Find where the given text appears and provide that cell's center as (X, Y) coordinate. 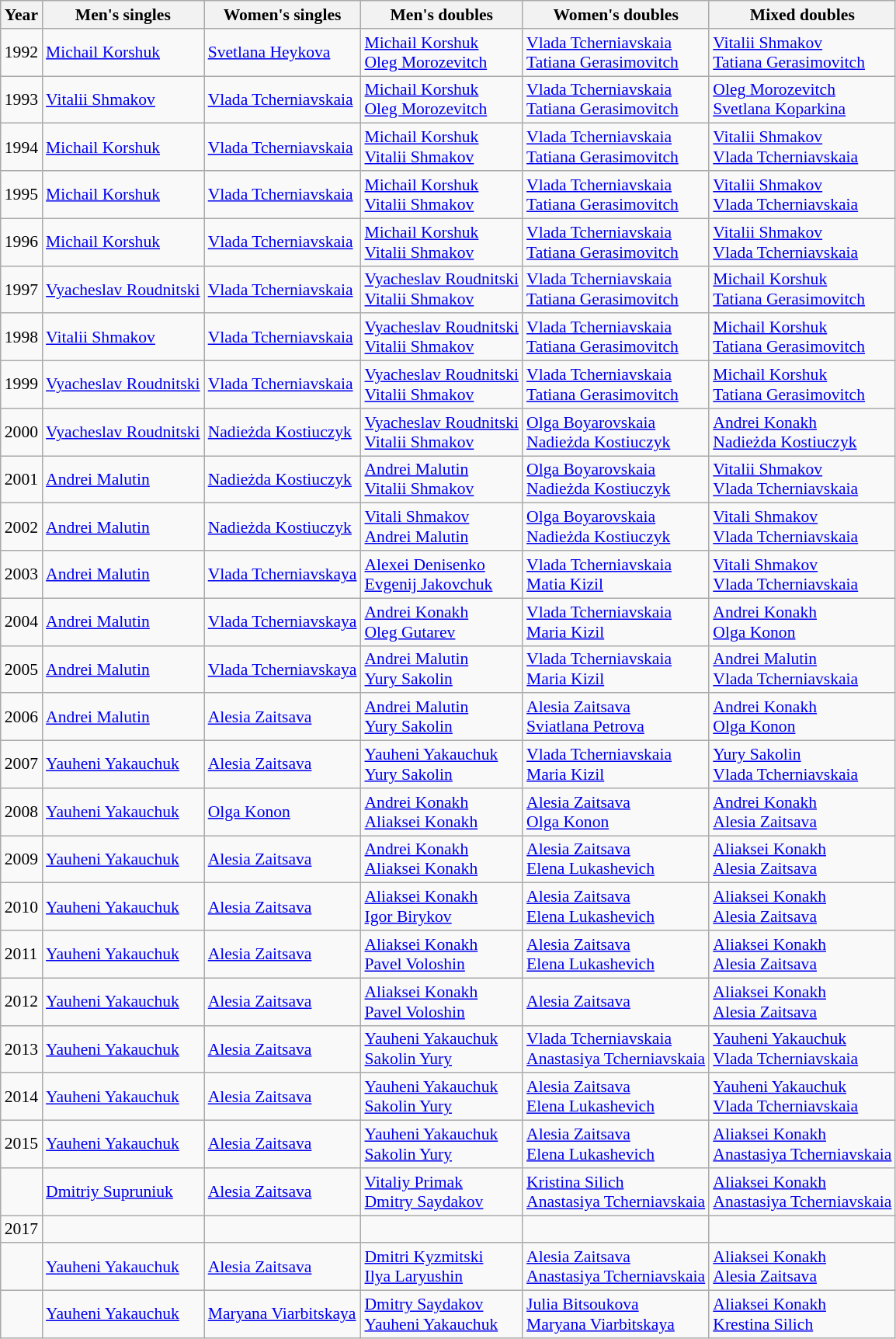
Andrei MalutinVlada Tcherniavskaia (802, 669)
Oleg MorozevitchSvetlana Koparkina (802, 99)
Andrei KonakhNadieżda Kostiuczyk (802, 432)
Kristina SilichAnastasiya Tcherniavskaia (616, 1191)
Vitali ShmakovAndrei Malutin (441, 527)
2000 (22, 432)
Alesia ZaitsavaSviatlana Petrova (616, 718)
2008 (22, 812)
Maryana Viarbitskaya (283, 1314)
Andrei KonakhOleg Gutarev (441, 621)
2002 (22, 527)
2009 (22, 859)
Yury SakolinVlada Tcherniavskaia (802, 764)
2011 (22, 954)
Year (22, 15)
1999 (22, 385)
2007 (22, 764)
Aliaksei KonakhIgor Birykov (441, 907)
Dmitriy Supruniuk (123, 1191)
2005 (22, 669)
Aliaksei KonakhKrestina Silich (802, 1314)
1994 (22, 148)
Vitalii ShmakovTatiana Gerasimovitch (802, 53)
2004 (22, 621)
Men's doubles (441, 15)
2017 (22, 1229)
Vlada TcherniavskaiaMatia Kizil (616, 575)
Vitaliy PrimakDmitry Saydakov (441, 1191)
2014 (22, 1097)
Dmitri KyzmitskiIlya Laryushin (441, 1268)
1997 (22, 289)
Svetlana Heykova (283, 53)
2006 (22, 718)
1992 (22, 53)
2015 (22, 1145)
Andrei KonakhAlesia Zaitsava (802, 812)
Women's doubles (616, 15)
Mixed doubles (802, 15)
2003 (22, 575)
Julia BitsoukovaMaryana Viarbitskaya (616, 1314)
Alesia ZaitsavaAnastasiya Tcherniavskaia (616, 1268)
Olga Konon (283, 812)
Yauheni YakauchukYury Sakolin (441, 764)
Alexei DenisenkoEvgenij Jakovchuk (441, 575)
1995 (22, 194)
1996 (22, 242)
Women's singles (283, 15)
2013 (22, 1049)
Alesia ZaitsavaOlga Konon (616, 812)
Men's singles (123, 15)
1993 (22, 99)
2001 (22, 480)
1998 (22, 337)
Vlada TcherniavskaiaAnastasiya Tcherniavskaia (616, 1049)
2012 (22, 1002)
2010 (22, 907)
Dmitry SaydakovYauheni Yakauchuk (441, 1314)
Andrei MalutinVitalii Shmakov (441, 480)
